Detect which cell encompasses the target text, then output its (X, Y) center coordinate. 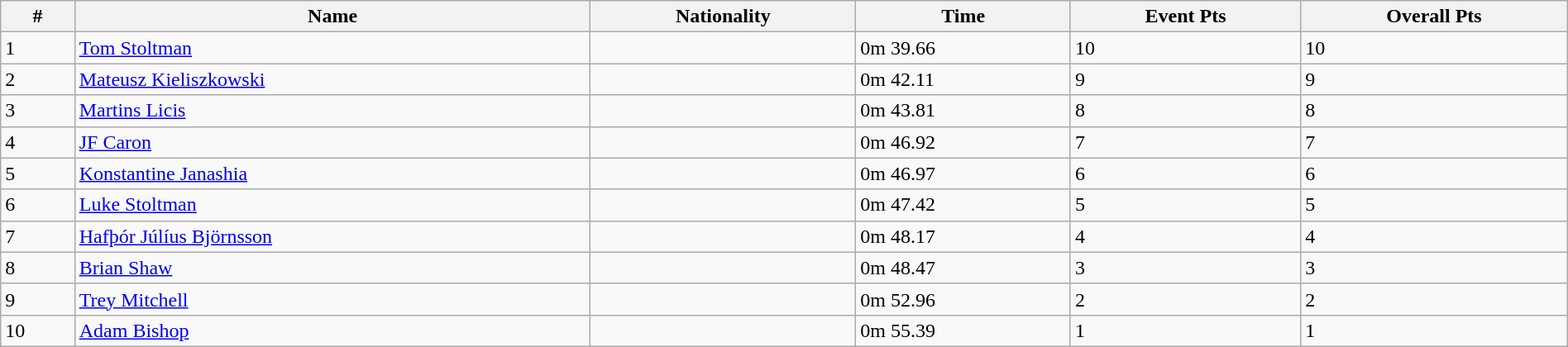
Time (963, 17)
JF Caron (332, 142)
Nationality (723, 17)
Martins Licis (332, 111)
Trey Mitchell (332, 299)
0m 46.97 (963, 173)
0m 43.81 (963, 111)
0m 52.96 (963, 299)
Mateusz Kieliszkowski (332, 79)
Brian Shaw (332, 268)
0m 48.17 (963, 236)
Name (332, 17)
Overall Pts (1434, 17)
Luke Stoltman (332, 205)
Tom Stoltman (332, 48)
0m 48.47 (963, 268)
Hafþór Júlíus Björnsson (332, 236)
Konstantine Janashia (332, 173)
0m 42.11 (963, 79)
Adam Bishop (332, 330)
Event Pts (1185, 17)
0m 39.66 (963, 48)
0m 47.42 (963, 205)
0m 55.39 (963, 330)
0m 46.92 (963, 142)
# (38, 17)
